Identify which cell holds the provided text, then report its [x, y] central coordinate. 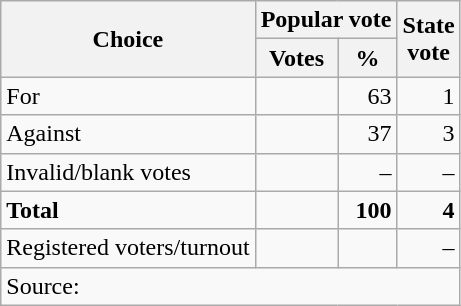
Against [128, 134]
Invalid/blank votes [128, 172]
Statevote [428, 39]
Votes [296, 58]
Choice [128, 39]
4 [428, 210]
Source: [230, 286]
37 [368, 134]
100 [368, 210]
3 [428, 134]
1 [428, 96]
63 [368, 96]
Total [128, 210]
For [128, 96]
% [368, 58]
Registered voters/turnout [128, 248]
Popular vote [326, 20]
